Return [x, y] of the center of cell containing provided text 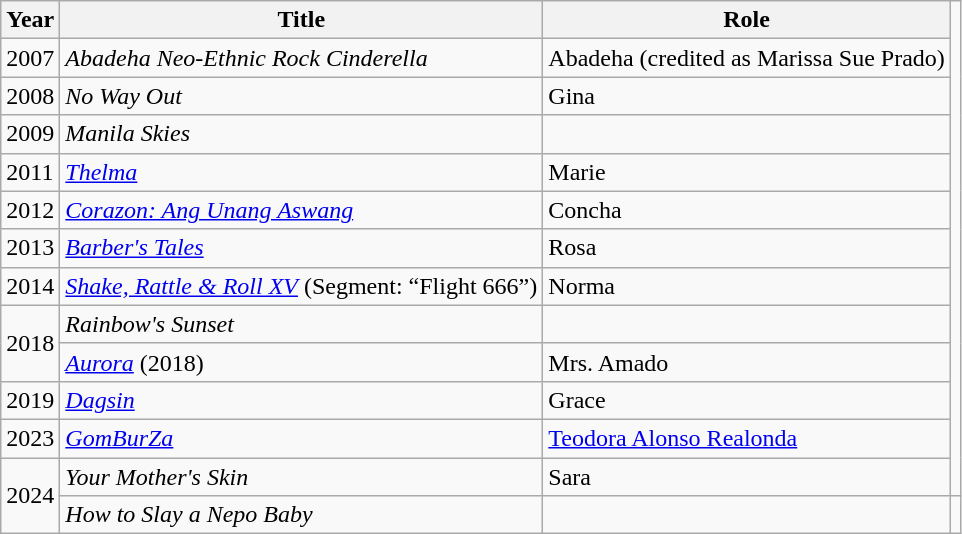
Year [30, 20]
2009 [30, 134]
Corazon: Ang Unang Aswang [302, 210]
2024 [30, 496]
Sara [747, 477]
How to Slay a Nepo Baby [302, 515]
Abadeha Neo-Ethnic Rock Cinderella [302, 58]
Barber's Tales [302, 248]
2018 [30, 343]
2012 [30, 210]
2013 [30, 248]
Concha [747, 210]
Thelma [302, 172]
Role [747, 20]
Dagsin [302, 400]
2014 [30, 286]
2011 [30, 172]
2007 [30, 58]
Rosa [747, 248]
No Way Out [302, 96]
Rainbow's Sunset [302, 324]
2019 [30, 400]
Marie [747, 172]
2008 [30, 96]
Norma [747, 286]
Teodora Alonso Realonda [747, 438]
2023 [30, 438]
Abadeha (credited as Marissa Sue Prado) [747, 58]
Mrs. Amado [747, 362]
Shake, Rattle & Roll XV (Segment: “Flight 666”) [302, 286]
GomBurZa [302, 438]
Manila Skies [302, 134]
Your Mother's Skin [302, 477]
Title [302, 20]
Grace [747, 400]
Aurora (2018) [302, 362]
Gina [747, 96]
